Pinpoint the cell where the given text exists, returning its (X, Y) midpoint coordinate. 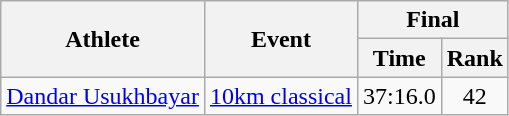
37:16.0 (399, 96)
Final (432, 20)
Rank (474, 58)
Time (399, 58)
Dandar Usukhbayar (103, 96)
Athlete (103, 39)
10km classical (280, 96)
Event (280, 39)
42 (474, 96)
